Provide the [x, y] coordinate of the cell's center where the given text is located.  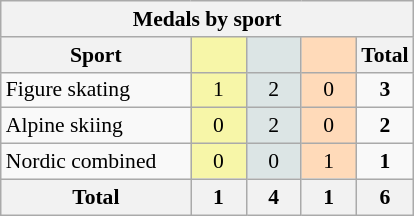
6 [384, 197]
Medals by sport [208, 19]
4 [274, 197]
Figure skating [96, 90]
3 [384, 90]
Nordic combined [96, 162]
Alpine skiing [96, 126]
Sport [96, 55]
